Output the [X, Y] coordinate of the center of the cell containing the given text.  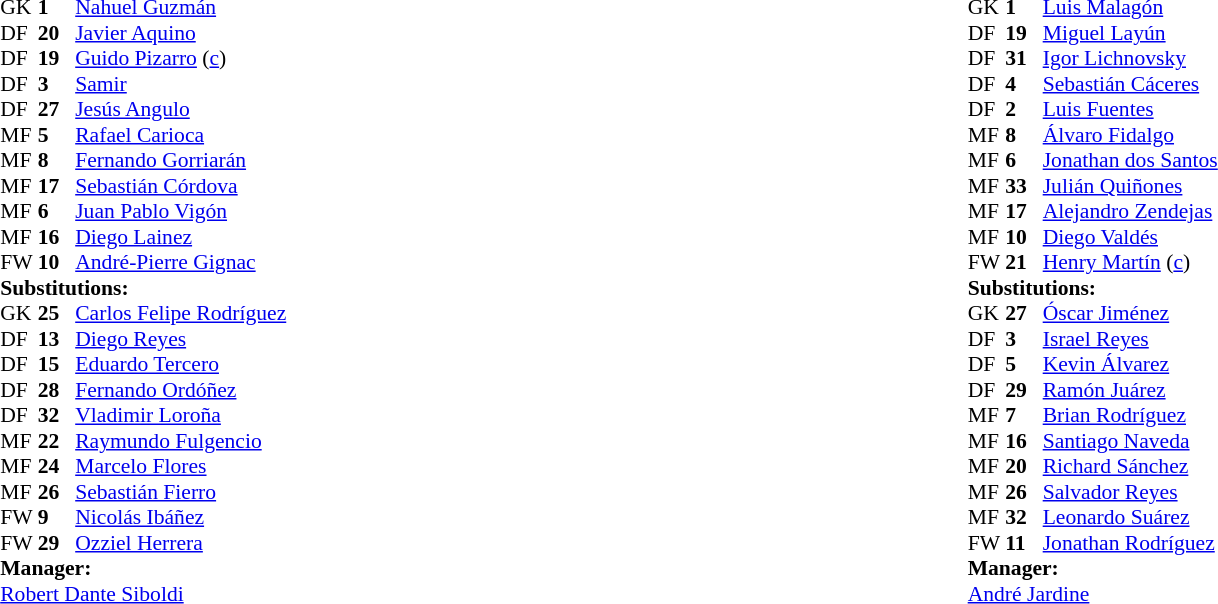
Henry Martín (c) [1130, 263]
Diego Lainez [180, 237]
Richard Sánchez [1130, 467]
Vladimir Loroña [180, 415]
André-Pierre Gignac [180, 263]
Raymundo Fulgencio [180, 441]
Guido Pizarro (c) [180, 59]
Nicolás Ibáñez [180, 517]
Sebastián Córdova [180, 186]
Marcelo Flores [180, 467]
11 [1024, 543]
21 [1024, 263]
Óscar Jiménez [1130, 313]
13 [57, 339]
Álvaro Fidalgo [1130, 135]
Salvador Reyes [1130, 492]
Sebastián Cáceres [1130, 84]
28 [57, 390]
4 [1024, 84]
Carlos Felipe Rodríguez [180, 313]
Brian Rodríguez [1130, 415]
Jonathan dos Santos [1130, 161]
33 [1024, 186]
31 [1024, 59]
Igor Lichnovsky [1130, 59]
Diego Reyes [180, 339]
Santiago Naveda [1130, 441]
Samir [180, 84]
7 [1024, 415]
2 [1024, 109]
Juan Pablo Vigón [180, 211]
9 [57, 517]
Israel Reyes [1130, 339]
Diego Valdés [1130, 237]
Rafael Carioca [180, 135]
Fernando Gorriarán [180, 161]
Kevin Álvarez [1130, 365]
Julián Quiñones [1130, 186]
Eduardo Tercero [180, 365]
Javier Aquino [180, 33]
25 [57, 313]
Ramón Juárez [1130, 390]
Jonathan Rodríguez [1130, 543]
Leonardo Suárez [1130, 517]
Sebastián Fierro [180, 492]
22 [57, 441]
Ozziel Herrera [180, 543]
Jesús Angulo [180, 109]
15 [57, 365]
Miguel Layún [1130, 33]
24 [57, 467]
Luis Fuentes [1130, 109]
Fernando Ordóñez [180, 390]
Alejandro Zendejas [1130, 211]
